Find where the given text appears and provide that cell's center as (X, Y) coordinate. 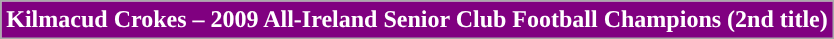
Kilmacud Crokes – 2009 All-Ireland Senior Club Football Champions (2nd title) (417, 20)
